From the cell containing the given text, extract its center point as [X, Y] coordinate. 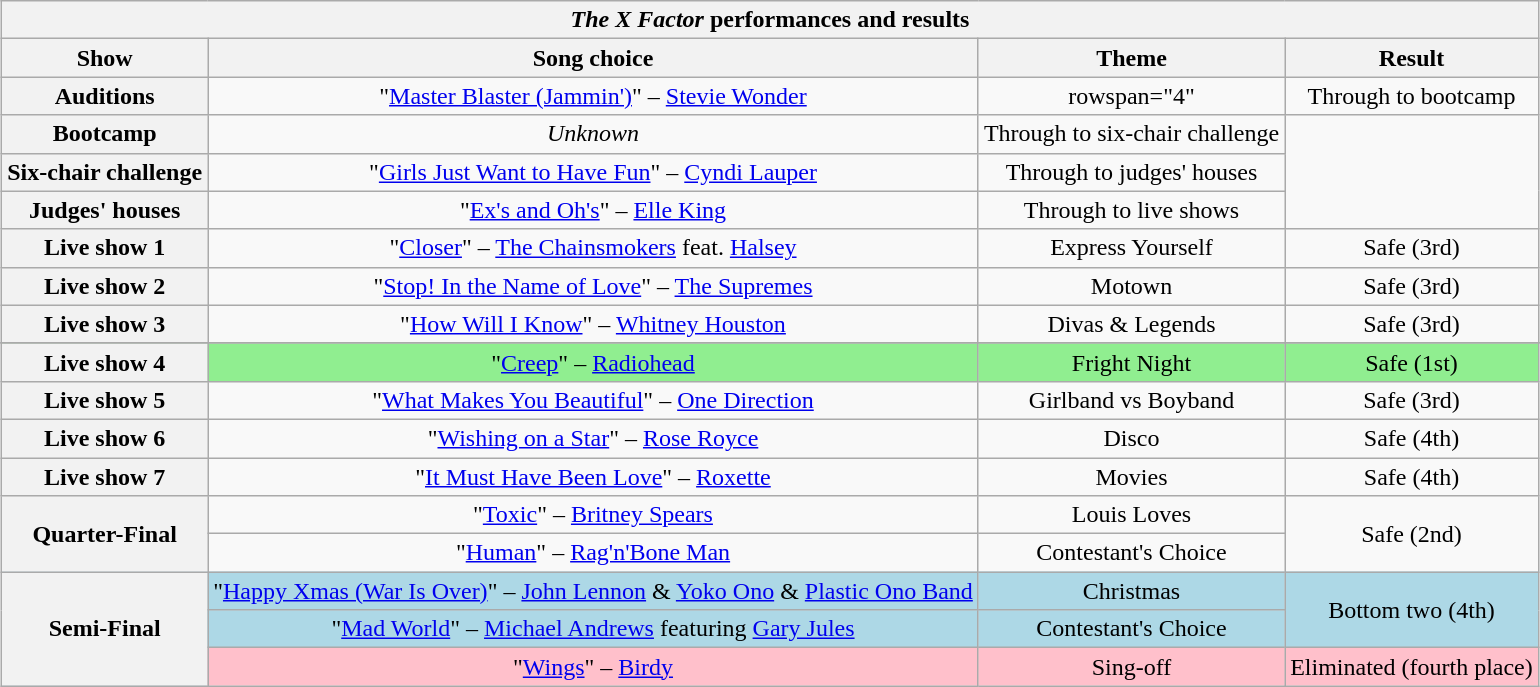
Live show 1 [105, 248]
Divas & Legends [1131, 324]
"Happy Xmas (War Is Over)" – John Lennon & Yoko Ono & Plastic Ono Band [594, 591]
The X Factor performances and results [770, 20]
"It Must Have Been Love" – Roxette [594, 477]
Through to six-chair challenge [1131, 134]
Bootcamp [105, 134]
"Master Blaster (Jammin')" – Stevie Wonder [594, 96]
Unknown [594, 134]
Louis Loves [1131, 515]
Disco [1131, 438]
Result [1412, 58]
"How Will I Know" – Whitney Houston [594, 324]
Eliminated (fourth place) [1412, 667]
Six-chair challenge [105, 172]
Live show 7 [105, 477]
"Wings" – Birdy [594, 667]
Express Yourself [1131, 248]
Live show 5 [105, 400]
Show [105, 58]
Through to bootcamp [1412, 96]
"Stop! In the Name of Love" – The Supremes [594, 286]
Through to live shows [1131, 210]
rowspan="4" [1131, 96]
Girlband vs Boyband [1131, 400]
Song choice [594, 58]
Fright Night [1131, 362]
"Human" – Rag'n'Bone Man [594, 553]
"Ex's and Oh's" – Elle King [594, 210]
Semi-Final [105, 629]
Live show 2 [105, 286]
Safe (2nd) [1412, 534]
Live show 3 [105, 324]
Judges' houses [105, 210]
Bottom two (4th) [1412, 610]
"What Makes You Beautiful" – One Direction [594, 400]
Theme [1131, 58]
"Girls Just Want to Have Fun" – Cyndi Lauper [594, 172]
Sing-off [1131, 667]
Movies [1131, 477]
Live show 4 [105, 362]
"Creep" – Radiohead [594, 362]
Live show 6 [105, 438]
Christmas [1131, 591]
"Closer" – The Chainsmokers feat. Halsey [594, 248]
Auditions [105, 96]
"Wishing on a Star" – Rose Royce [594, 438]
Through to judges' houses [1131, 172]
Quarter-Final [105, 534]
"Mad World" – Michael Andrews featuring Gary Jules [594, 629]
Safe (1st) [1412, 362]
"Toxic" – Britney Spears [594, 515]
Motown [1131, 286]
